Provide the (x, y) coordinate of the cell's center where the given text is located.  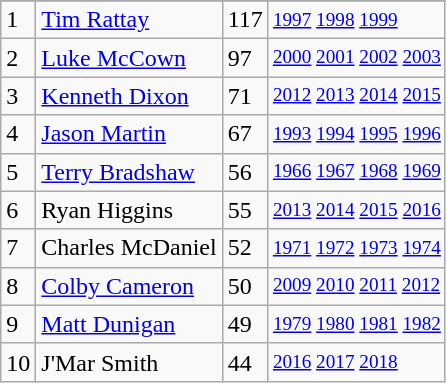
Kenneth Dixon (129, 96)
Luke McCown (129, 58)
1993 1994 1995 1996 (356, 134)
71 (245, 96)
52 (245, 248)
6 (18, 210)
7 (18, 248)
Jason Martin (129, 134)
1966 1967 1968 1969 (356, 172)
Colby Cameron (129, 286)
Tim Rattay (129, 20)
50 (245, 286)
3 (18, 96)
2016 2017 2018 (356, 362)
97 (245, 58)
1971 1972 1973 1974 (356, 248)
56 (245, 172)
49 (245, 324)
9 (18, 324)
44 (245, 362)
8 (18, 286)
5 (18, 172)
Terry Bradshaw (129, 172)
Matt Dunigan (129, 324)
10 (18, 362)
2009 2010 2011 2012 (356, 286)
67 (245, 134)
Ryan Higgins (129, 210)
J'Mar Smith (129, 362)
2 (18, 58)
1979 1980 1981 1982 (356, 324)
2000 2001 2002 2003 (356, 58)
55 (245, 210)
2012 2013 2014 2015 (356, 96)
117 (245, 20)
Charles McDaniel (129, 248)
1 (18, 20)
1997 1998 1999 (356, 20)
2013 2014 2015 2016 (356, 210)
4 (18, 134)
